Provide the [x, y] coordinate of the cell's center where the given text is located.  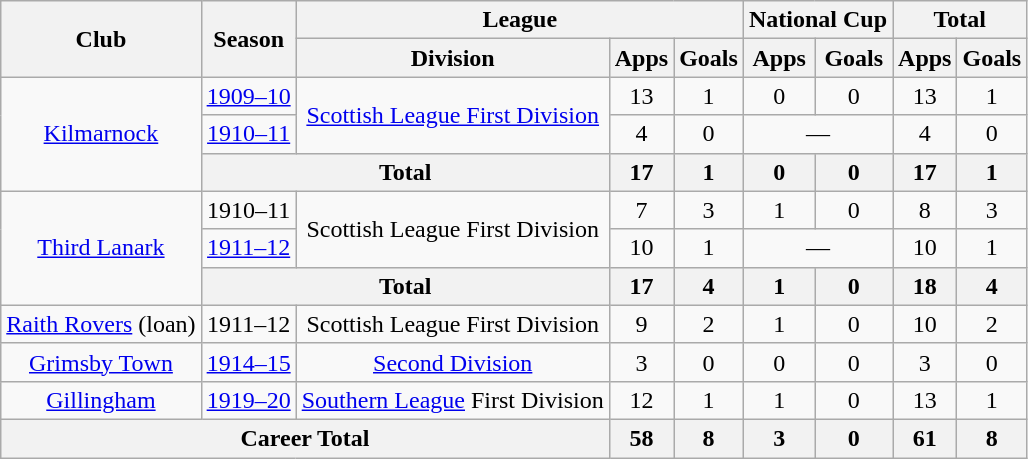
1919–20 [248, 400]
Club [101, 39]
Kilmarnock [101, 134]
National Cup [818, 20]
Third Lanark [101, 248]
Division [452, 58]
18 [925, 286]
Second Division [452, 362]
Grimsby Town [101, 362]
61 [925, 438]
12 [641, 400]
7 [641, 210]
League [520, 20]
9 [641, 324]
Gillingham [101, 400]
1909–10 [248, 96]
58 [641, 438]
Career Total [305, 438]
1914–15 [248, 362]
Raith Rovers (loan) [101, 324]
Season [248, 39]
Southern League First Division [452, 400]
